Return [x, y] of the center of cell containing provided text 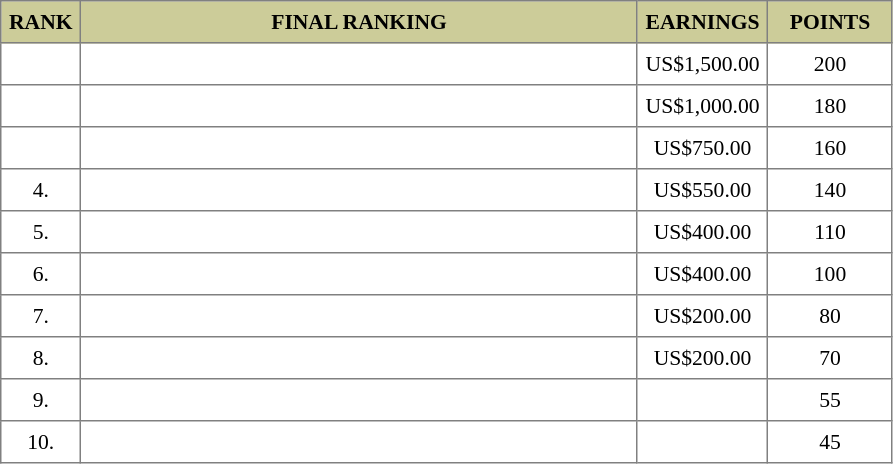
55 [830, 400]
9. [41, 400]
8. [41, 358]
FINAL RANKING [359, 22]
4. [41, 190]
200 [830, 64]
10. [41, 442]
POINTS [830, 22]
US$550.00 [702, 190]
US$1,500.00 [702, 64]
EARNINGS [702, 22]
7. [41, 316]
45 [830, 442]
140 [830, 190]
100 [830, 274]
5. [41, 232]
180 [830, 106]
70 [830, 358]
110 [830, 232]
80 [830, 316]
6. [41, 274]
RANK [41, 22]
160 [830, 148]
US$1,000.00 [702, 106]
US$750.00 [702, 148]
